For the text-containing cell, return its midpoint in (x, y) coordinate format. 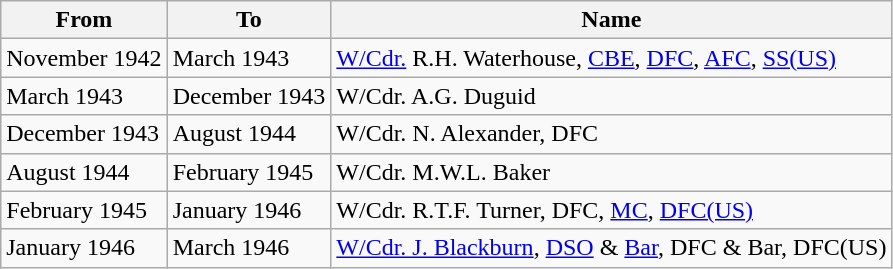
W/Cdr. R.T.F. Turner, DFC, MC, DFC(US) (612, 210)
W/Cdr. A.G. Duguid (612, 96)
W/Cdr. N. Alexander, DFC (612, 134)
From (84, 20)
To (249, 20)
W/Cdr. R.H. Waterhouse, CBE, DFC, AFC, SS(US) (612, 58)
Name (612, 20)
W/Cdr. J. Blackburn, DSO & Bar, DFC & Bar, DFC(US) (612, 248)
March 1946 (249, 248)
November 1942 (84, 58)
W/Cdr. M.W.L. Baker (612, 172)
